Locate the cell with the specified text and output its [X, Y] center coordinate. 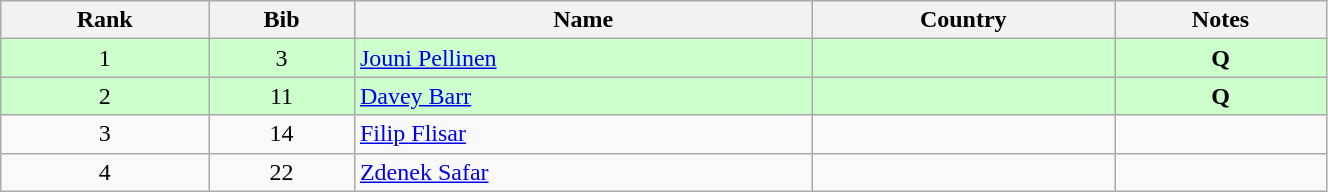
Davey Barr [583, 96]
Rank [105, 20]
Country [964, 20]
Filip Flisar [583, 134]
Name [583, 20]
Jouni Pellinen [583, 58]
Bib [282, 20]
Notes [1221, 20]
2 [105, 96]
22 [282, 172]
Zdenek Safar [583, 172]
14 [282, 134]
4 [105, 172]
1 [105, 58]
11 [282, 96]
